Identify which cell holds the provided text, then report its (x, y) central coordinate. 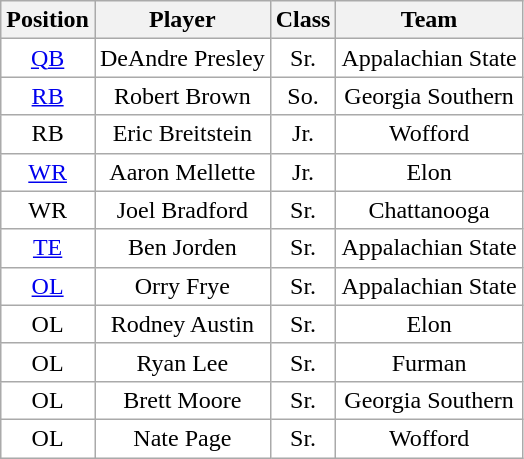
Team (429, 20)
Ryan Lee (182, 362)
QB (48, 58)
Position (48, 20)
Player (182, 20)
Eric Breitstein (182, 134)
DeAndre Presley (182, 58)
TE (48, 248)
Ben Jorden (182, 248)
So. (303, 96)
Orry Frye (182, 286)
Rodney Austin (182, 324)
Class (303, 20)
Aaron Mellette (182, 172)
Brett Moore (182, 400)
Joel Bradford (182, 210)
Nate Page (182, 438)
Furman (429, 362)
Chattanooga (429, 210)
Robert Brown (182, 96)
